Extract the [x, y] coordinate from the center of the cell holding the provided text.  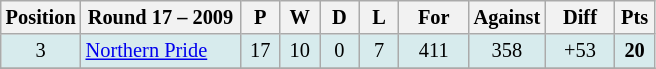
For [434, 17]
Northern Pride [161, 51]
D [340, 17]
17 [260, 51]
W [300, 17]
10 [300, 51]
+53 [580, 51]
411 [434, 51]
3 [41, 51]
Diff [580, 17]
358 [508, 51]
P [260, 17]
Pts [635, 17]
Against [508, 17]
L [379, 17]
Position [41, 17]
Round 17 – 2009 [161, 17]
20 [635, 51]
0 [340, 51]
7 [379, 51]
